Determine the [X, Y] coordinate at the center of the cell enclosing the given text.  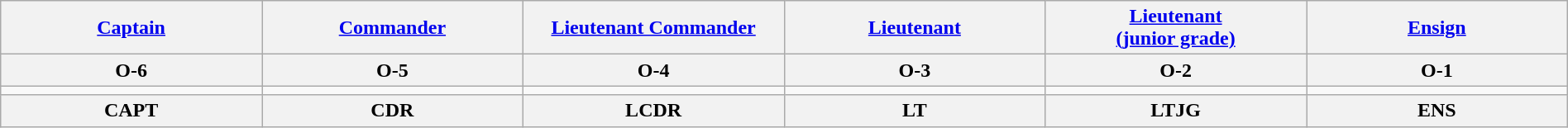
CDR [392, 111]
Lieutenant Commander [653, 28]
LT [915, 111]
O-5 [392, 70]
O-3 [915, 70]
O-2 [1176, 70]
Ensign [1437, 28]
ENS [1437, 111]
O-6 [131, 70]
CAPT [131, 111]
Lieutenant(junior grade) [1176, 28]
LCDR [653, 111]
O-1 [1437, 70]
Commander [392, 28]
O-4 [653, 70]
Lieutenant [915, 28]
Captain [131, 28]
LTJG [1176, 111]
